Output the (X, Y) coordinate of the center of the cell containing the given text.  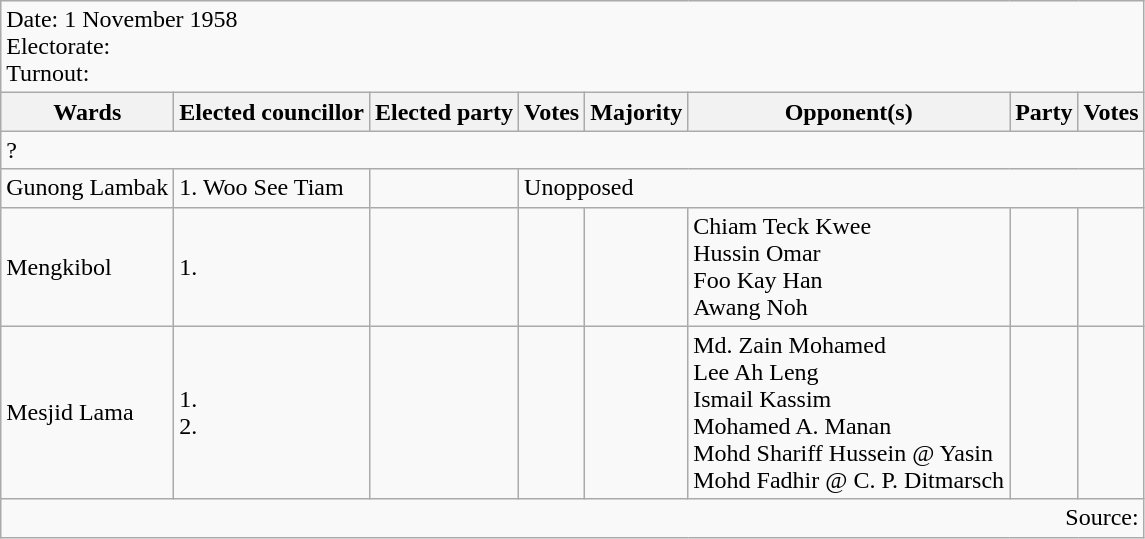
Mengkibol (88, 266)
? (572, 150)
Mesjid Lama (88, 412)
Date: 1 November 1958Electorate: Turnout: (572, 47)
1. (272, 266)
Wards (88, 112)
1. Woo See Tiam (272, 188)
Opponent(s) (849, 112)
Unopposed (832, 188)
Party (1044, 112)
Elected councillor (272, 112)
Chiam Teck KweeHussin OmarFoo Kay HanAwang Noh (849, 266)
Gunong Lambak (88, 188)
Source: (572, 518)
1.2. (272, 412)
Elected party (444, 112)
Md. Zain MohamedLee Ah LengIsmail KassimMohamed A. MananMohd Shariff Hussein @ YasinMohd Fadhir @ C. P. Ditmarsch (849, 412)
Majority (636, 112)
